Detect which cell encompasses the target text, then output its (x, y) center coordinate. 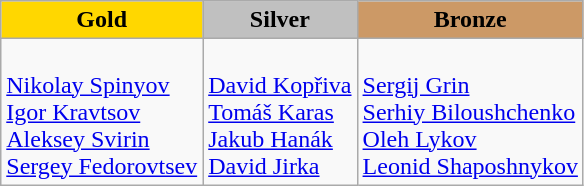
Nikolay SpinyovIgor KravtsovAleksey SvirinSergey Fedorovtsev (102, 112)
Bronze (470, 20)
Silver (280, 20)
David KopřivaTomáš KarasJakub HanákDavid Jirka (280, 112)
Gold (102, 20)
Sergij GrinSerhiy BiloushchenkoOleh LykovLeonid Shaposhnykov (470, 112)
